Capture the cell that displays the provided text and extract its (x, y) central coordinate. 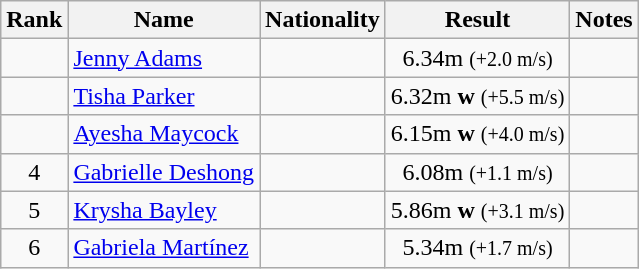
Notes (604, 20)
Ayesha Maycock (164, 134)
Jenny Adams (164, 58)
Result (478, 20)
Gabrielle Deshong (164, 172)
Gabriela Martínez (164, 248)
6.32m w (+5.5 m/s) (478, 96)
Krysha Bayley (164, 210)
4 (34, 172)
Rank (34, 20)
6.34m (+2.0 m/s) (478, 58)
5.86m w (+3.1 m/s) (478, 210)
6.08m (+1.1 m/s) (478, 172)
Name (164, 20)
6 (34, 248)
Nationality (323, 20)
Tisha Parker (164, 96)
5.34m (+1.7 m/s) (478, 248)
5 (34, 210)
6.15m w (+4.0 m/s) (478, 134)
